For the text-containing cell, return its midpoint in (X, Y) coordinate format. 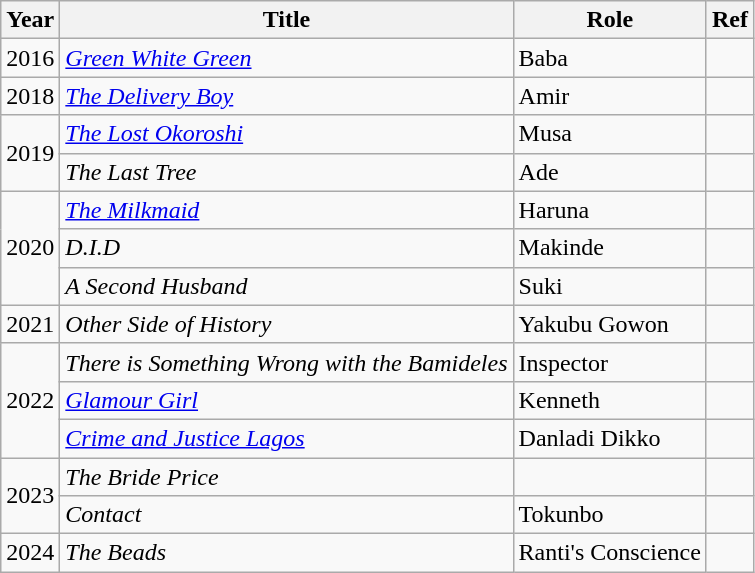
2024 (30, 553)
2020 (30, 248)
Role (610, 20)
Musa (610, 134)
Ranti's Conscience (610, 553)
Ade (610, 172)
2016 (30, 58)
Green White Green (286, 58)
The Delivery Boy (286, 96)
Tokunbo (610, 515)
The Bride Price (286, 477)
2019 (30, 153)
The Last Tree (286, 172)
The Milkmaid (286, 210)
Suki (610, 286)
Ref (730, 20)
The Lost Okoroshi (286, 134)
Danladi Dikko (610, 438)
Other Side of History (286, 324)
2023 (30, 496)
Year (30, 20)
There is Something Wrong with the Bamideles (286, 362)
Inspector (610, 362)
Yakubu Gowon (610, 324)
Crime and Justice Lagos (286, 438)
Haruna (610, 210)
2018 (30, 96)
Makinde (610, 248)
Baba (610, 58)
Title (286, 20)
The Beads (286, 553)
Kenneth (610, 400)
2021 (30, 324)
Contact (286, 515)
A Second Husband (286, 286)
Glamour Girl (286, 400)
2022 (30, 400)
D.I.D (286, 248)
Amir (610, 96)
